Extract the (x, y) coordinate from the center of the cell holding the provided text.  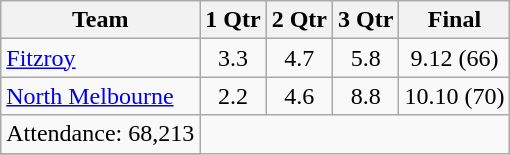
Final (454, 20)
10.10 (70) (454, 96)
Attendance: 68,213 (100, 134)
3 Qtr (366, 20)
4.6 (299, 96)
5.8 (366, 58)
8.8 (366, 96)
Fitzroy (100, 58)
Team (100, 20)
2 Qtr (299, 20)
1 Qtr (233, 20)
9.12 (66) (454, 58)
3.3 (233, 58)
2.2 (233, 96)
North Melbourne (100, 96)
4.7 (299, 58)
